Search for the cell housing the specified text and yield its [X, Y] center coordinate. 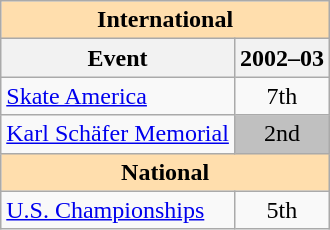
Skate America [118, 96]
2002–03 [282, 58]
7th [282, 96]
5th [282, 210]
2nd [282, 134]
National [166, 172]
International [166, 20]
Event [118, 58]
U.S. Championships [118, 210]
Karl Schäfer Memorial [118, 134]
